For the text-containing cell, return its midpoint in [x, y] coordinate format. 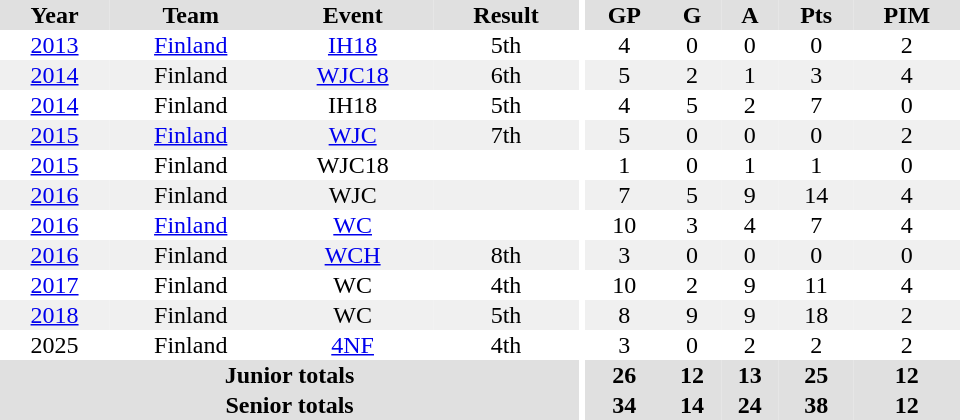
Event [352, 15]
6th [506, 75]
26 [624, 375]
34 [624, 405]
24 [750, 405]
4NF [352, 345]
Year [54, 15]
Senior totals [290, 405]
G [692, 15]
A [750, 15]
WCH [352, 255]
18 [816, 315]
Pts [816, 15]
2013 [54, 45]
2025 [54, 345]
2018 [54, 315]
Junior totals [290, 375]
Team [190, 15]
GP [624, 15]
25 [816, 375]
Result [506, 15]
2017 [54, 285]
38 [816, 405]
13 [750, 375]
11 [816, 285]
PIM [907, 15]
7th [506, 135]
8 [624, 315]
8th [506, 255]
